Capture the cell that displays the provided text and extract its (X, Y) central coordinate. 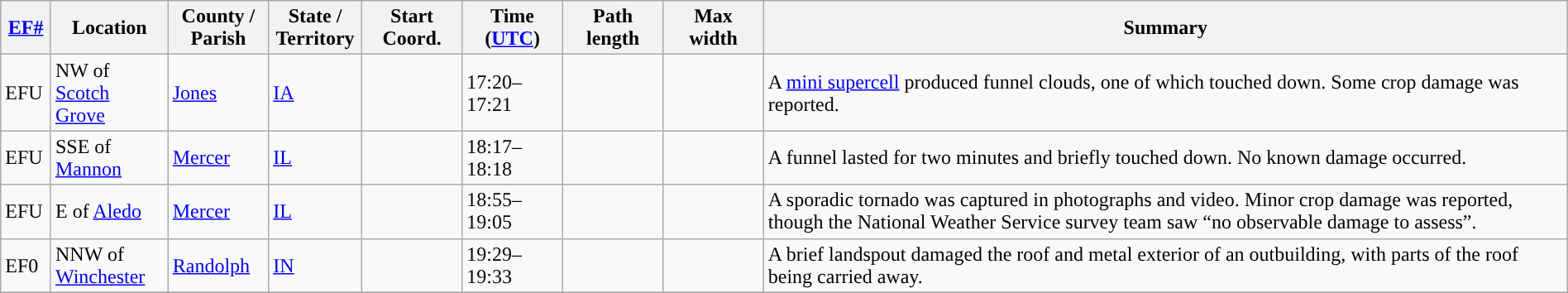
Randolph (218, 265)
Path length (612, 28)
Summary (1165, 28)
EF0 (26, 265)
A funnel lasted for two minutes and briefly touched down. No known damage occurred. (1165, 157)
State / Territory (316, 28)
A brief landspout damaged the roof and metal exterior of an outbuilding, with parts of the roof being carried away. (1165, 265)
EF# (26, 28)
County / Parish (218, 28)
NNW of Winchester (109, 265)
E of Aledo (109, 212)
19:29–19:33 (513, 265)
IN (316, 265)
18:55–19:05 (513, 212)
IA (316, 93)
Location (109, 28)
SSE of Mannon (109, 157)
17:20–17:21 (513, 93)
Jones (218, 93)
18:17–18:18 (513, 157)
A mini supercell produced funnel clouds, one of which touched down. Some crop damage was reported. (1165, 93)
NW of Scotch Grove (109, 93)
Start Coord. (412, 28)
Time (UTC) (513, 28)
Max width (713, 28)
